Locate the cell with the specified text and output its (x, y) center coordinate. 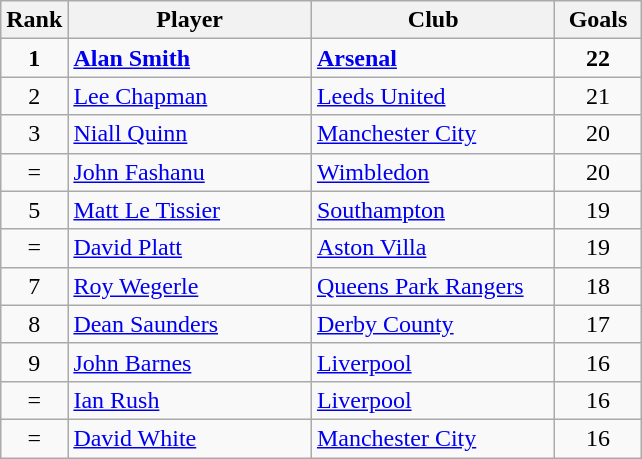
21 (598, 96)
7 (34, 286)
8 (34, 324)
John Barnes (190, 362)
3 (34, 134)
Wimbledon (433, 172)
Arsenal (433, 58)
David Platt (190, 248)
Dean Saunders (190, 324)
Derby County (433, 324)
Ian Rush (190, 400)
Southampton (433, 210)
2 (34, 96)
5 (34, 210)
Niall Quinn (190, 134)
18 (598, 286)
Lee Chapman (190, 96)
Roy Wegerle (190, 286)
Matt Le Tissier (190, 210)
9 (34, 362)
1 (34, 58)
Player (190, 20)
John Fashanu (190, 172)
Alan Smith (190, 58)
Leeds United (433, 96)
22 (598, 58)
David White (190, 438)
Rank (34, 20)
Club (433, 20)
Aston Villa (433, 248)
Queens Park Rangers (433, 286)
Goals (598, 20)
17 (598, 324)
